Find where the given text appears and provide that cell's center as [X, Y] coordinate. 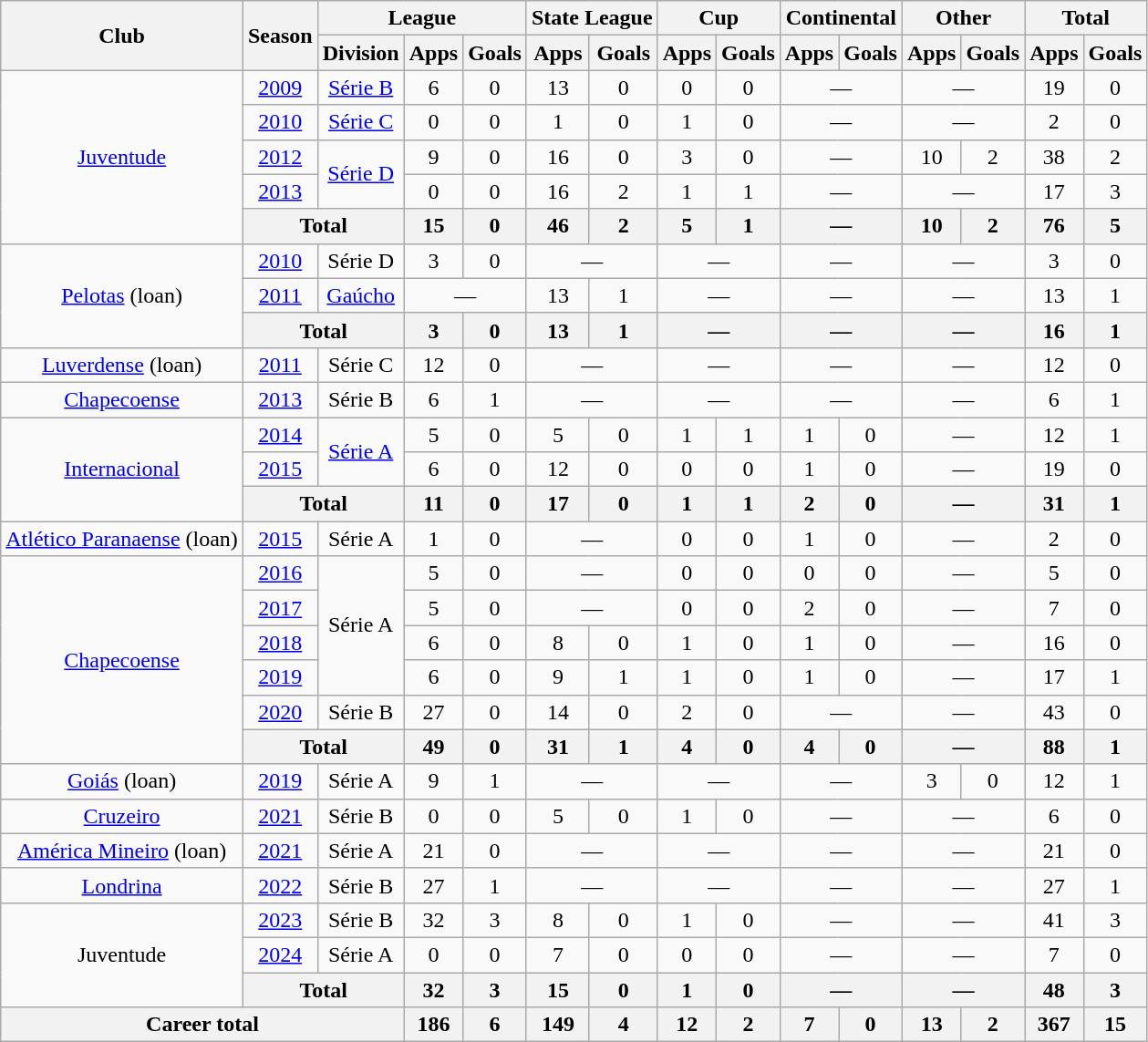
2017 [280, 608]
Cup [719, 18]
Cruzeiro [122, 816]
2016 [280, 573]
State League [592, 18]
43 [1054, 712]
46 [558, 226]
Division [361, 53]
41 [1054, 920]
38 [1054, 157]
2024 [280, 954]
2020 [280, 712]
48 [1054, 989]
América Mineiro (loan) [122, 851]
Internacional [122, 469]
2018 [280, 643]
2014 [280, 435]
Season [280, 36]
Other [963, 18]
2022 [280, 885]
367 [1054, 1025]
11 [433, 504]
76 [1054, 226]
Luverdense (loan) [122, 365]
Continental [841, 18]
League [421, 18]
Goiás (loan) [122, 781]
88 [1054, 747]
186 [433, 1025]
2012 [280, 157]
Atlético Paranaense (loan) [122, 539]
2023 [280, 920]
Pelotas (loan) [122, 295]
14 [558, 712]
Club [122, 36]
Gaúcho [361, 295]
Career total [202, 1025]
49 [433, 747]
149 [558, 1025]
Londrina [122, 885]
2009 [280, 88]
